Identify which cell holds the provided text, then report its [X, Y] central coordinate. 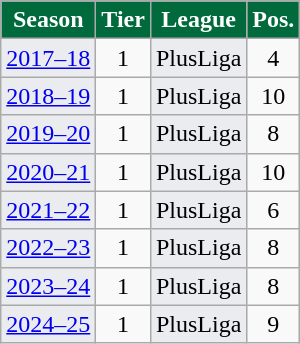
Season [48, 20]
2024–25 [48, 324]
2017–18 [48, 58]
Pos. [274, 20]
6 [274, 210]
2022–23 [48, 248]
League [198, 20]
2018–19 [48, 96]
4 [274, 58]
2020–21 [48, 172]
Tier [124, 20]
9 [274, 324]
2023–24 [48, 286]
2019–20 [48, 134]
2021–22 [48, 210]
